Scan for the cell matching the given text and deliver its (X, Y) coordinate at center. 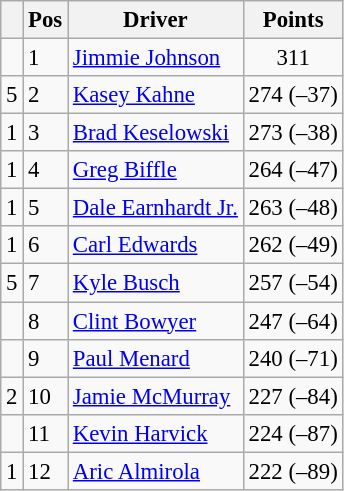
240 (–71) (293, 358)
Pos (46, 20)
Kyle Busch (156, 283)
11 (46, 433)
Points (293, 20)
9 (46, 358)
222 (–89) (293, 471)
Paul Menard (156, 358)
Kevin Harvick (156, 433)
274 (–37) (293, 95)
247 (–64) (293, 321)
4 (46, 170)
Carl Edwards (156, 245)
Brad Keselowski (156, 133)
7 (46, 283)
262 (–49) (293, 245)
273 (–38) (293, 133)
8 (46, 321)
Kasey Kahne (156, 95)
Greg Biffle (156, 170)
Aric Almirola (156, 471)
264 (–47) (293, 170)
263 (–48) (293, 208)
Dale Earnhardt Jr. (156, 208)
224 (–87) (293, 433)
Clint Bowyer (156, 321)
Jamie McMurray (156, 396)
311 (293, 58)
257 (–54) (293, 283)
3 (46, 133)
Driver (156, 20)
12 (46, 471)
Jimmie Johnson (156, 58)
6 (46, 245)
10 (46, 396)
227 (–84) (293, 396)
